Pinpoint the cell where the given text exists, returning its [X, Y] midpoint coordinate. 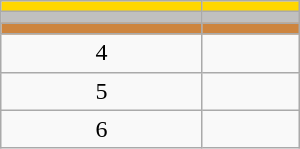
4 [102, 53]
6 [102, 129]
5 [102, 91]
